Search for the cell housing the specified text and yield its (x, y) center coordinate. 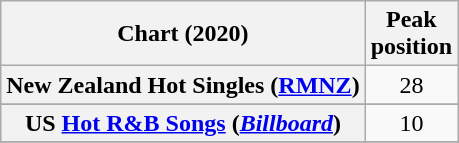
Peakposition (411, 34)
Chart (2020) (183, 34)
US Hot R&B Songs (Billboard) (183, 123)
New Zealand Hot Singles (RMNZ) (183, 85)
10 (411, 123)
28 (411, 85)
